Determine the (x, y) coordinate at the center of the cell enclosing the given text.  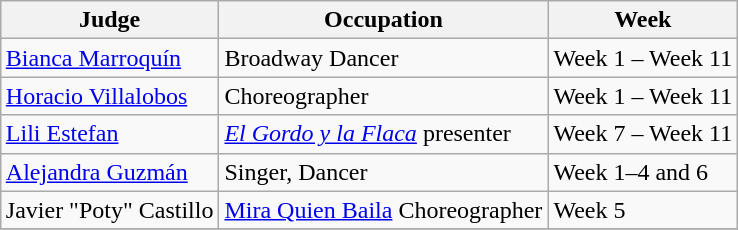
Week 1–4 and 6 (643, 172)
Week 7 – Week 11 (643, 134)
Judge (110, 20)
Bianca Marroquín (110, 58)
Occupation (384, 20)
Javier "Poty" Castillo (110, 210)
Lili Estefan (110, 134)
Mira Quien Baila Choreographer (384, 210)
Choreographer (384, 96)
Week 5 (643, 210)
Week (643, 20)
Broadway Dancer (384, 58)
Horacio Villalobos (110, 96)
Singer, Dancer (384, 172)
El Gordo y la Flaca presenter (384, 134)
Alejandra Guzmán (110, 172)
